Return the [X, Y] coordinate for the center point of the cell that contains the specified text.  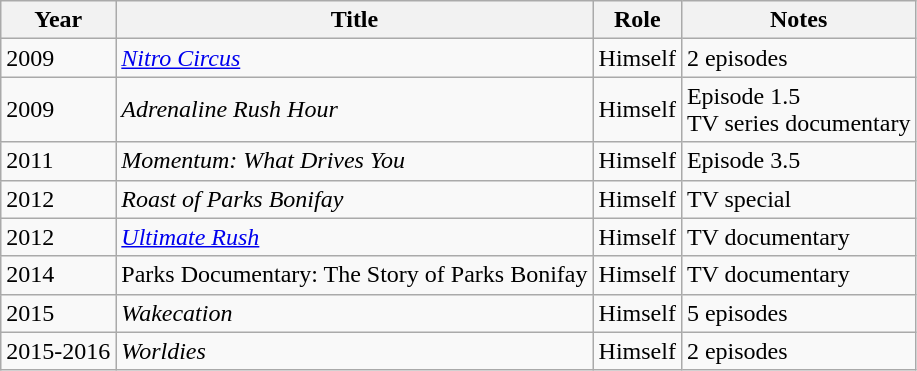
TV special [798, 199]
2014 [58, 275]
Episode 1.5TV series documentary [798, 110]
Parks Documentary: The Story of Parks Bonifay [354, 275]
Ultimate Rush [354, 237]
Role [637, 20]
2011 [58, 161]
Wakecation [354, 313]
Title [354, 20]
5 episodes [798, 313]
Notes [798, 20]
Momentum: What Drives You [354, 161]
Nitro Circus [354, 58]
Adrenaline Rush Hour [354, 110]
Roast of Parks Bonifay [354, 199]
2015 [58, 313]
2015-2016 [58, 351]
Year [58, 20]
Episode 3.5 [798, 161]
Worldies [354, 351]
